Extract the (x, y) coordinate from the center of the cell holding the provided text.  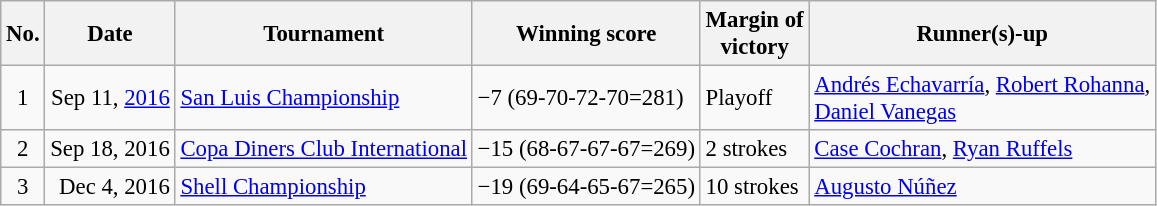
No. (23, 34)
−19 (69-64-65-67=265) (586, 187)
San Luis Championship (324, 98)
3 (23, 187)
Sep 18, 2016 (110, 149)
Runner(s)-up (982, 34)
Tournament (324, 34)
2 strokes (754, 149)
Case Cochran, Ryan Ruffels (982, 149)
−15 (68-67-67-67=269) (586, 149)
−7 (69-70-72-70=281) (586, 98)
Winning score (586, 34)
Copa Diners Club International (324, 149)
Shell Championship (324, 187)
Margin ofvictory (754, 34)
Augusto Núñez (982, 187)
2 (23, 149)
10 strokes (754, 187)
Date (110, 34)
1 (23, 98)
Sep 11, 2016 (110, 98)
Andrés Echavarría, Robert Rohanna, Daniel Vanegas (982, 98)
Dec 4, 2016 (110, 187)
Playoff (754, 98)
